From the cell containing the given text, extract its center point as [x, y] coordinate. 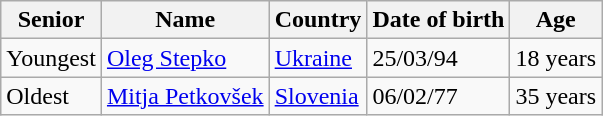
Mitja Petkovšek [185, 96]
Oldest [52, 96]
Senior [52, 20]
Oleg Stepko [185, 58]
Ukraine [318, 58]
Youngest [52, 58]
25/03/94 [438, 58]
06/02/77 [438, 96]
18 years [556, 58]
Age [556, 20]
Name [185, 20]
35 years [556, 96]
Slovenia [318, 96]
Date of birth [438, 20]
Country [318, 20]
